Extract the (X, Y) coordinate from the center of the cell holding the provided text.  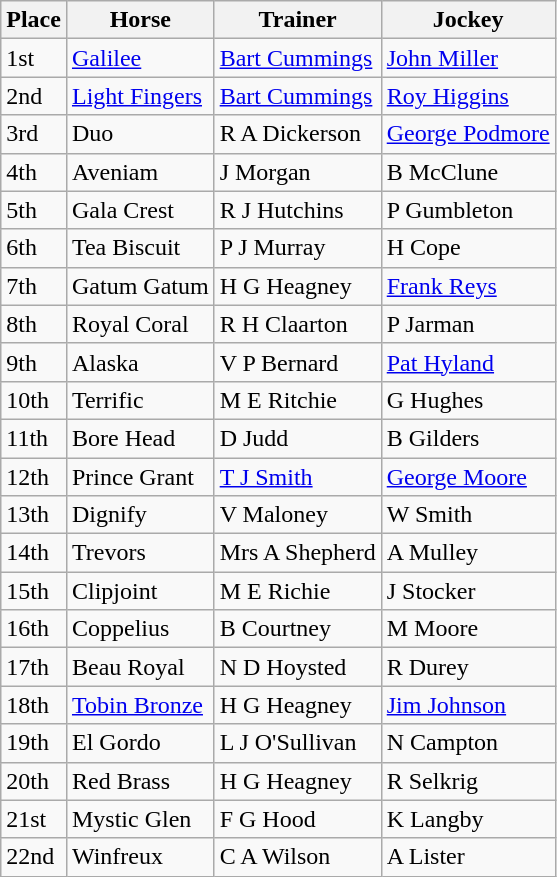
19th (34, 743)
El Gordo (140, 743)
Alaska (140, 362)
Tea Biscuit (140, 248)
1st (34, 58)
7th (34, 286)
Gala Crest (140, 210)
D Judd (298, 438)
N Campton (468, 743)
V Maloney (298, 515)
13th (34, 515)
Bore Head (140, 438)
G Hughes (468, 400)
V P Bernard (298, 362)
F G Hood (298, 819)
A Mulley (468, 553)
M Moore (468, 629)
W Smith (468, 515)
George Moore (468, 477)
George Podmore (468, 134)
R J Hutchins (298, 210)
Royal Coral (140, 324)
Prince Grant (140, 477)
Galilee (140, 58)
Winfreux (140, 857)
Trevors (140, 553)
K Langby (468, 819)
8th (34, 324)
Beau Royal (140, 667)
B Courtney (298, 629)
R Durey (468, 667)
R H Claarton (298, 324)
6th (34, 248)
B Gilders (468, 438)
11th (34, 438)
16th (34, 629)
15th (34, 591)
L J O'Sullivan (298, 743)
18th (34, 705)
5th (34, 210)
P Jarman (468, 324)
20th (34, 781)
Horse (140, 20)
J Stocker (468, 591)
P Gumbleton (468, 210)
9th (34, 362)
Roy Higgins (468, 96)
Gatum Gatum (140, 286)
C A Wilson (298, 857)
Place (34, 20)
B McClune (468, 172)
Jim Johnson (468, 705)
2nd (34, 96)
10th (34, 400)
Jockey (468, 20)
P J Murray (298, 248)
Coppelius (140, 629)
N D Hoysted (298, 667)
A Lister (468, 857)
Mrs A Shepherd (298, 553)
T J Smith (298, 477)
4th (34, 172)
Red Brass (140, 781)
M E Richie (298, 591)
Clipjoint (140, 591)
Trainer (298, 20)
Dignify (140, 515)
Duo (140, 134)
12th (34, 477)
Mystic Glen (140, 819)
Light Fingers (140, 96)
Terrific (140, 400)
21st (34, 819)
3rd (34, 134)
M E Ritchie (298, 400)
14th (34, 553)
Pat Hyland (468, 362)
Tobin Bronze (140, 705)
J Morgan (298, 172)
R A Dickerson (298, 134)
17th (34, 667)
H Cope (468, 248)
John Miller (468, 58)
Frank Reys (468, 286)
22nd (34, 857)
R Selkrig (468, 781)
Aveniam (140, 172)
